Return the [x, y] coordinate for the center point of the cell that contains the specified text.  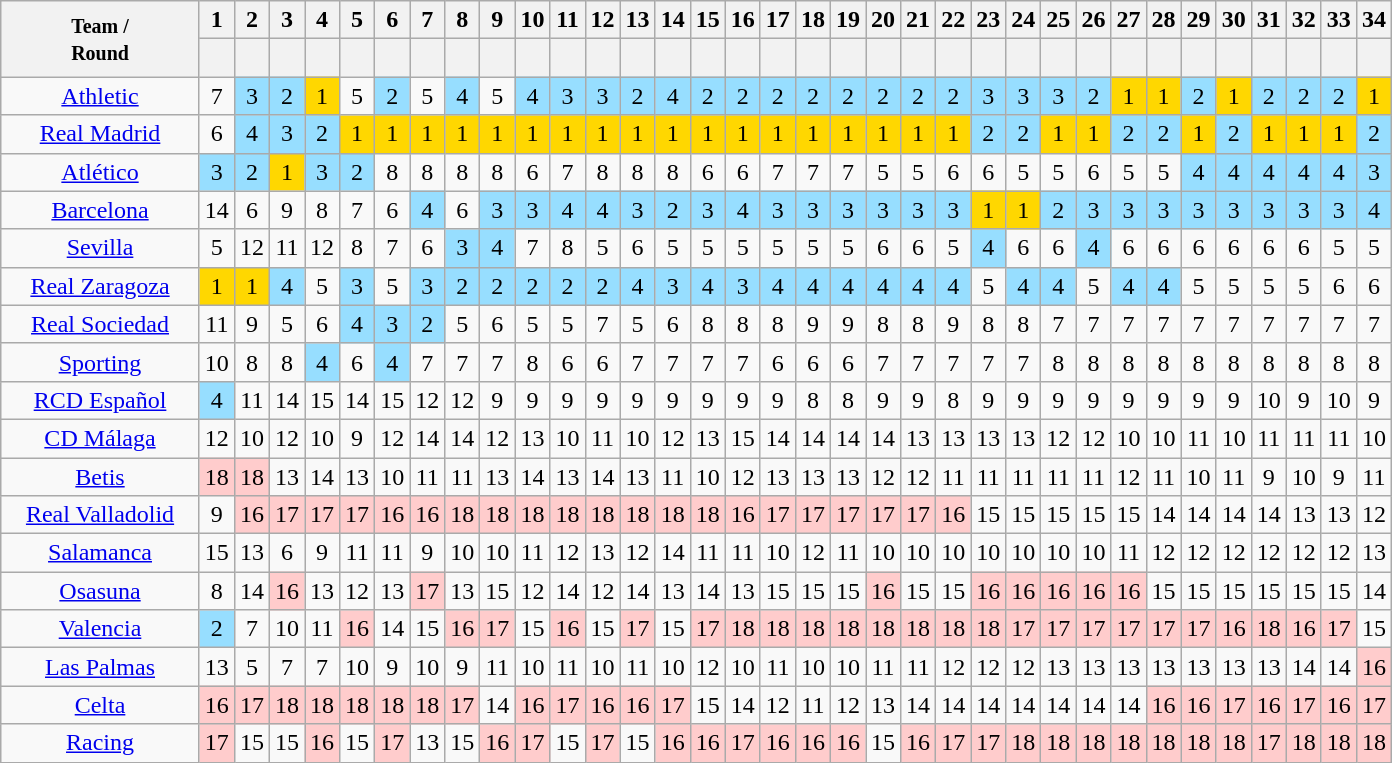
Celta [100, 705]
31 [1268, 20]
22 [954, 20]
24 [1024, 20]
29 [1198, 20]
Betis [100, 477]
21 [918, 20]
28 [1164, 20]
Real Sociedad [100, 324]
19 [848, 20]
CD Málaga [100, 438]
27 [1128, 20]
32 [1304, 20]
Las Palmas [100, 667]
23 [988, 20]
Team /Round [100, 39]
Barcelona [100, 210]
Real Zaragoza [100, 286]
Sevilla [100, 248]
Salamanca [100, 553]
Athletic [100, 96]
RCD Español [100, 400]
Real Madrid [100, 134]
Real Valladolid [100, 515]
Sporting [100, 362]
25 [1058, 20]
Racing [100, 743]
20 [884, 20]
Atlético [100, 172]
26 [1094, 20]
Valencia [100, 629]
34 [1374, 20]
30 [1234, 20]
33 [1338, 20]
Osasuna [100, 591]
